From the cell containing the given text, extract its center point as [X, Y] coordinate. 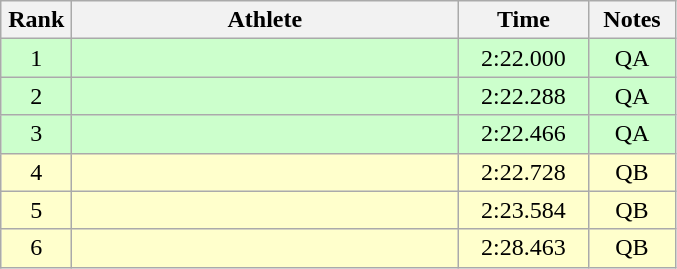
2:23.584 [524, 210]
Rank [36, 20]
2:22.728 [524, 172]
3 [36, 134]
Notes [632, 20]
2:22.288 [524, 96]
6 [36, 248]
5 [36, 210]
2:28.463 [524, 248]
2:22.000 [524, 58]
Time [524, 20]
2:22.466 [524, 134]
4 [36, 172]
1 [36, 58]
2 [36, 96]
Athlete [265, 20]
